Locate the cell with the specified text and output its (X, Y) center coordinate. 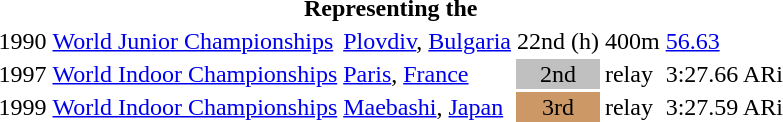
Plovdiv, Bulgaria (428, 41)
400m (632, 41)
22nd (h) (558, 41)
Paris, France (428, 74)
2nd (558, 74)
World Junior Championships (195, 41)
Maebashi, Japan (428, 107)
3rd (558, 107)
